Return (x, y) of the center of cell containing provided text 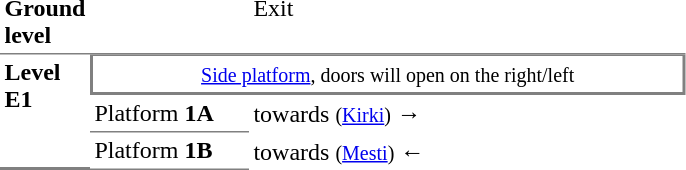
towards (Mesti) ← (467, 151)
Side platform, doors will open on the right/left (388, 74)
towards (Kirki) → (467, 114)
Platform 1Α (170, 114)
LevelΕ1 (45, 112)
Platform 1Β (170, 151)
